Locate the cell with the specified text and output its [x, y] center coordinate. 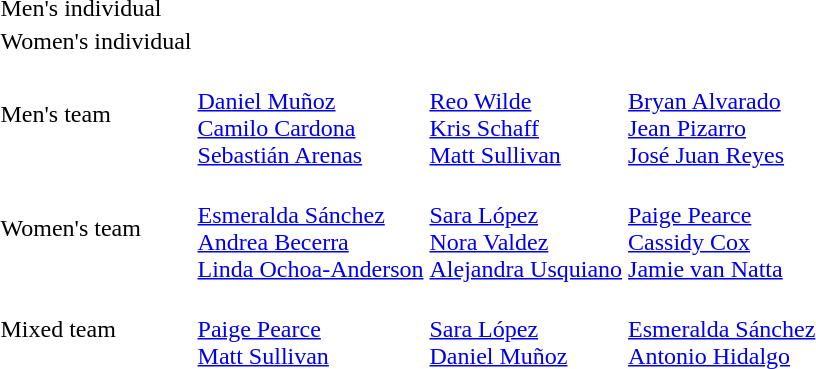
Sara LópezNora ValdezAlejandra Usquiano [526, 228]
Esmeralda SánchezAndrea BecerraLinda Ochoa-Anderson [310, 228]
Reo WildeKris SchaffMatt Sullivan [526, 114]
Daniel MuñozCamilo CardonaSebastián Arenas [310, 114]
